Detect which cell encompasses the target text, then output its (X, Y) center coordinate. 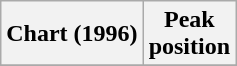
Chart (1996) (72, 34)
Peakposition (189, 34)
